Search for the cell housing the specified text and yield its [X, Y] center coordinate. 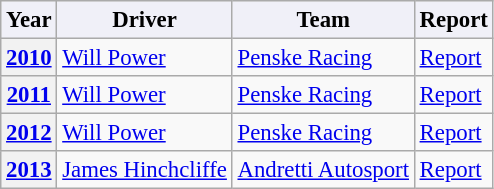
Team [323, 20]
2013 [29, 170]
2010 [29, 58]
2012 [29, 133]
Driver [144, 20]
2011 [29, 95]
James Hinchcliffe [144, 170]
Andretti Autosport [323, 170]
Year [29, 20]
